Find where the given text appears and provide that cell's center as [x, y] coordinate. 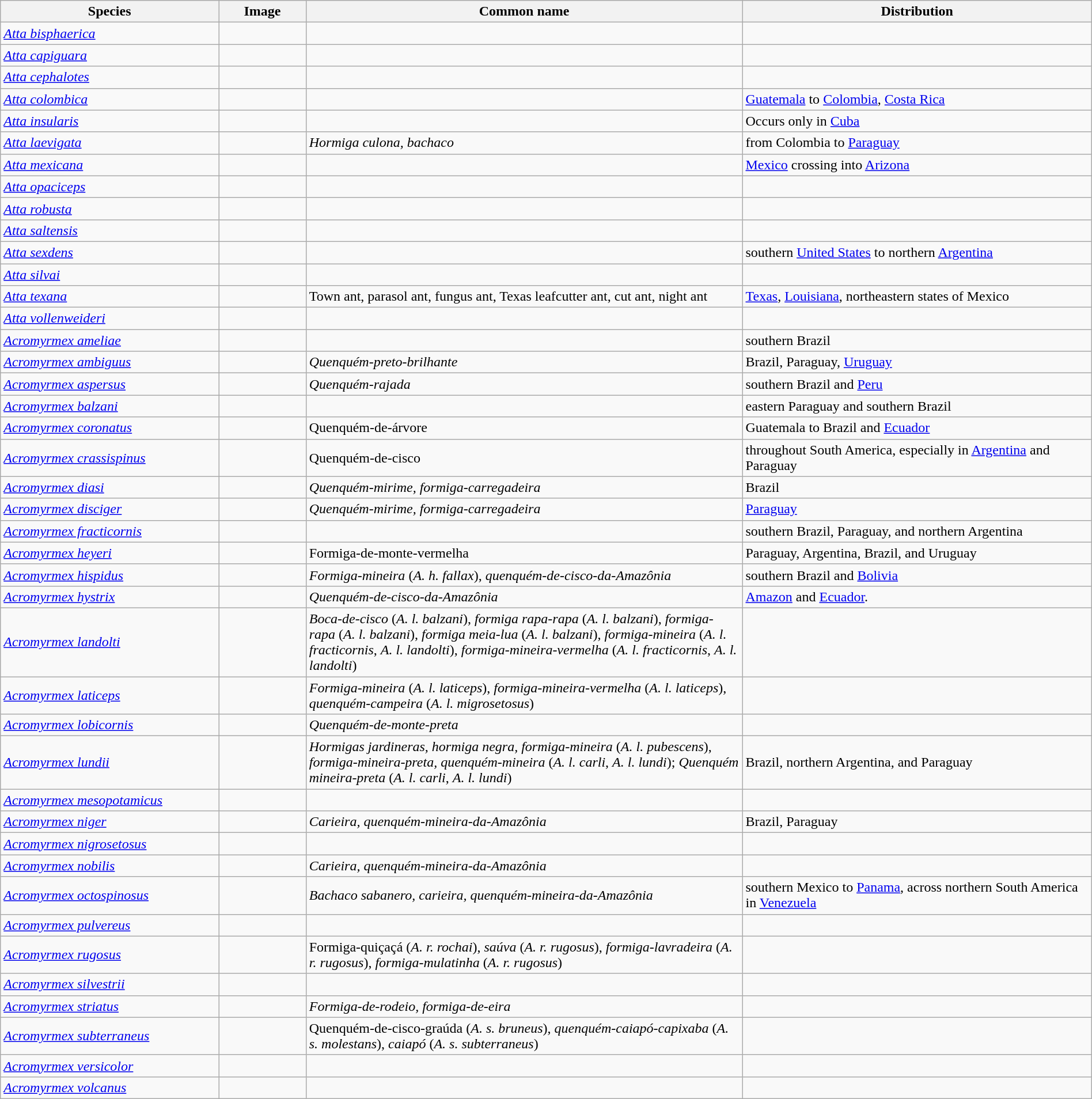
Acromyrmex silvestrii [109, 984]
Paraguay [917, 509]
Mexico crossing into Arizona [917, 165]
Guatemala to Brazil and Ecuador [917, 428]
Acromyrmex heyeri [109, 553]
Distribution [917, 12]
Acromyrmex octospinosus [109, 895]
southern Brazil [917, 340]
Formiga-mineira (A. h. fallax), quenquém-de-cisco-da-Amazônia [524, 575]
eastern Paraguay and southern Brazil [917, 406]
Brazil, Paraguay, Uruguay [917, 362]
from Colombia to Paraguay [917, 143]
Atta vollenweideri [109, 319]
Acromyrmex volcanus [109, 1087]
Acromyrmex lobicornis [109, 725]
Acromyrmex pulvereus [109, 925]
Quenquém-rajada [524, 384]
Atta capiguara [109, 55]
Town ant, parasol ant, fungus ant, Texas leafcutter ant, cut ant, night ant [524, 297]
Acromyrmex ambiguus [109, 362]
Acromyrmex landolti [109, 642]
Quenquém-de-monte-preta [524, 725]
Brazil, Paraguay [917, 822]
southern Brazil and Bolivia [917, 575]
Acromyrmex lundii [109, 763]
Quenquém-preto-brilhante [524, 362]
Acromyrmex balzani [109, 406]
Hormiga culona, bachaco [524, 143]
Texas, Louisiana, northeastern states of Mexico [917, 297]
Brazil, northern Argentina, and Paraguay [917, 763]
Atta colombica [109, 99]
Acromyrmex fracticornis [109, 531]
Bachaco sabanero, carieira, quenquém-mineira-da-Amazônia [524, 895]
Quenquém-de-cisco-da-Amazônia [524, 597]
Acromyrmex striatus [109, 1006]
southern Brazil, Paraguay, and northern Argentina [917, 531]
Quenquém-de-cisco-graúda (A. s. bruneus), quenquém-caiapó-capixaba (A. s. molestans), caiapó (A. s. subterraneus) [524, 1036]
Atta sexdens [109, 252]
Image [263, 12]
Acromyrmex disciger [109, 509]
Common name [524, 12]
Acromyrmex hispidus [109, 575]
Occurs only in Cuba [917, 121]
Atta texana [109, 297]
Formiga-mineira (A. l. laticeps), formiga-mineira-vermelha (A. l. laticeps), quenquém-campeira (A. l. migrosetosus) [524, 695]
Acromyrmex nobilis [109, 866]
Acromyrmex coronatus [109, 428]
Atta bisphaerica [109, 33]
Guatemala to Colombia, Costa Rica [917, 99]
Quenquém-de-cisco [524, 457]
southern Mexico to Panama, across northern South America in Venezuela [917, 895]
Acromyrmex nigrosetosus [109, 844]
throughout South America, especially in Argentina and Paraguay [917, 457]
Paraguay, Argentina, Brazil, and Uruguay [917, 553]
Atta saltensis [109, 230]
Amazon and Ecuador. [917, 597]
Formiga-de-monte-vermelha [524, 553]
Acromyrmex versicolor [109, 1066]
Acromyrmex ameliae [109, 340]
Acromyrmex diasi [109, 487]
Acromyrmex mesopotamicus [109, 800]
Brazil [917, 487]
Species [109, 12]
Quenquém-de-árvore [524, 428]
Acromyrmex niger [109, 822]
Acromyrmex crassispinus [109, 457]
Formiga-quiçaçá (A. r. rochai), saúva (A. r. rugosus), formiga-lavradeira (A. r. rugosus), formiga-mulatinha (A. r. rugosus) [524, 955]
Acromyrmex aspersus [109, 384]
Acromyrmex rugosus [109, 955]
southern Brazil and Peru [917, 384]
Atta cephalotes [109, 77]
Atta silvai [109, 275]
Acromyrmex laticeps [109, 695]
Atta mexicana [109, 165]
Acromyrmex subterraneus [109, 1036]
Atta laevigata [109, 143]
southern United States to northern Argentina [917, 252]
Atta insularis [109, 121]
Formiga-de-rodeio, formiga-de-eira [524, 1006]
Atta robusta [109, 209]
Atta opaciceps [109, 187]
Acromyrmex hystrix [109, 597]
